Provide the [X, Y] coordinate of the cell's center where the given text is located.  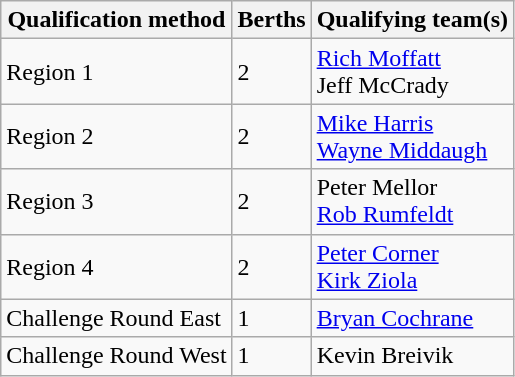
Kevin Breivik [412, 356]
Peter Mellor Rob Rumfeldt [412, 202]
Region 2 [116, 136]
Region 3 [116, 202]
Berths [272, 20]
Challenge Round West [116, 356]
Region 4 [116, 266]
Rich Moffatt Jeff McCrady [412, 72]
Bryan Cochrane [412, 318]
Challenge Round East [116, 318]
Peter Corner Kirk Ziola [412, 266]
Qualifying team(s) [412, 20]
Mike Harris Wayne Middaugh [412, 136]
Region 1 [116, 72]
Qualification method [116, 20]
